Locate the cell with the specified text and output its [X, Y] center coordinate. 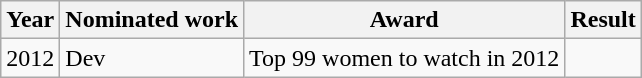
Nominated work [152, 20]
Dev [152, 58]
Year [30, 20]
Top 99 women to watch in 2012 [404, 58]
Award [404, 20]
Result [603, 20]
2012 [30, 58]
